For the text-containing cell, return its midpoint in [x, y] coordinate format. 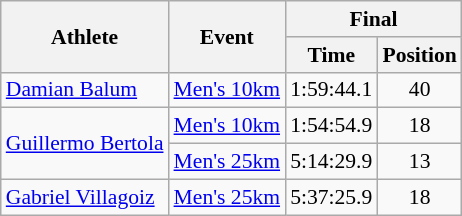
Damian Balum [85, 90]
Gabriel Villagoiz [85, 197]
1:59:44.1 [331, 90]
1:54:54.9 [331, 126]
Athlete [85, 36]
Time [331, 55]
5:37:25.9 [331, 197]
Position [419, 55]
Guillermo Bertola [85, 144]
13 [419, 162]
40 [419, 90]
Final [374, 19]
Event [228, 36]
5:14:29.9 [331, 162]
